Scan for the cell matching the given text and deliver its (x, y) coordinate at center. 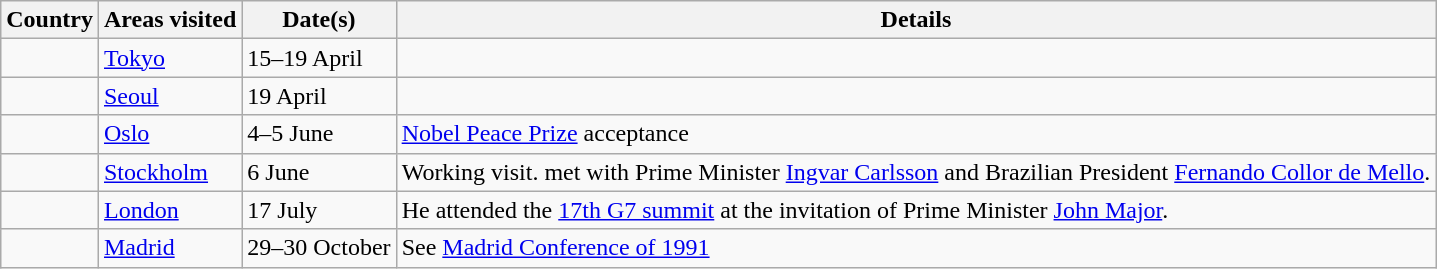
Tokyo (170, 58)
Country (50, 20)
Details (916, 20)
Madrid (170, 248)
17 July (319, 210)
15–19 April (319, 58)
29–30 October (319, 248)
6 June (319, 172)
19 April (319, 96)
Nobel Peace Prize acceptance (916, 134)
Working visit. met with Prime Minister Ingvar Carlsson and Brazilian President Fernando Collor de Mello. (916, 172)
Stockholm (170, 172)
See Madrid Conference of 1991 (916, 248)
Oslo (170, 134)
Areas visited (170, 20)
4–5 June (319, 134)
London (170, 210)
Date(s) (319, 20)
Seoul (170, 96)
He attended the 17th G7 summit at the invitation of Prime Minister John Major. (916, 210)
